Extract the (X, Y) coordinate from the center of the cell holding the provided text.  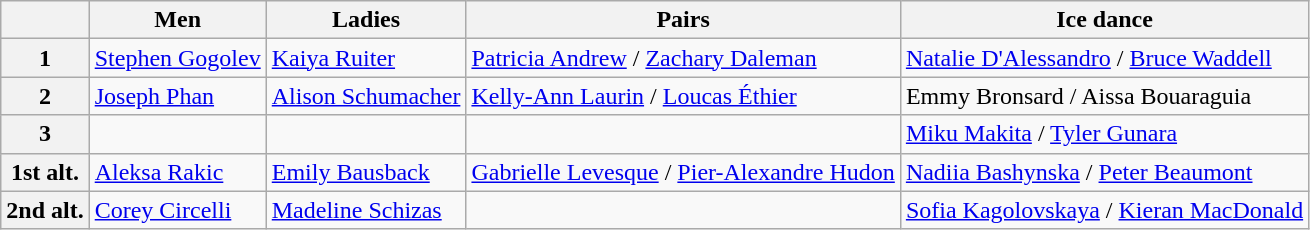
Kaiya Ruiter (366, 58)
2 (45, 96)
Stephen Gogolev (178, 58)
Ice dance (1104, 20)
Ladies (366, 20)
Pairs (683, 20)
Nadiia Bashynska / Peter Beaumont (1104, 172)
Patricia Andrew / Zachary Daleman (683, 58)
Kelly-Ann Laurin / Loucas Éthier (683, 96)
Madeline Schizas (366, 210)
Sofia Kagolovskaya / Kieran MacDonald (1104, 210)
Joseph Phan (178, 96)
2nd alt. (45, 210)
Gabrielle Levesque / Pier-Alexandre Hudon (683, 172)
Alison Schumacher (366, 96)
1 (45, 58)
3 (45, 134)
Miku Makita / Tyler Gunara (1104, 134)
Aleksa Rakic (178, 172)
Emmy Bronsard / Aissa Bouaraguia (1104, 96)
Emily Bausback (366, 172)
Corey Circelli (178, 210)
Men (178, 20)
Natalie D'Alessandro / Bruce Waddell (1104, 58)
1st alt. (45, 172)
